Return (x, y) of the center of cell containing provided text 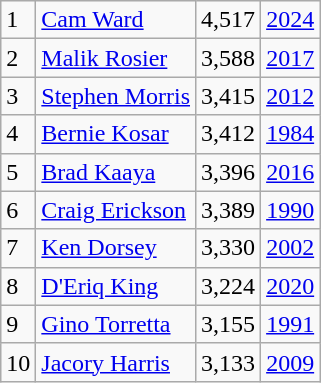
2017 (290, 58)
1991 (290, 324)
2016 (290, 172)
1984 (290, 134)
2002 (290, 248)
1990 (290, 210)
3,588 (228, 58)
Stephen Morris (116, 96)
5 (18, 172)
2012 (290, 96)
9 (18, 324)
4,517 (228, 20)
6 (18, 210)
3,412 (228, 134)
Malik Rosier (116, 58)
Brad Kaaya (116, 172)
Bernie Kosar (116, 134)
3 (18, 96)
Ken Dorsey (116, 248)
D'Eriq King (116, 286)
7 (18, 248)
3,155 (228, 324)
3,133 (228, 362)
4 (18, 134)
2009 (290, 362)
2024 (290, 20)
Cam Ward (116, 20)
3,224 (228, 286)
3,396 (228, 172)
2 (18, 58)
1 (18, 20)
2020 (290, 286)
Gino Torretta (116, 324)
Craig Erickson (116, 210)
3,415 (228, 96)
3,389 (228, 210)
Jacory Harris (116, 362)
3,330 (228, 248)
10 (18, 362)
8 (18, 286)
